For the text-containing cell, return its midpoint in (x, y) coordinate format. 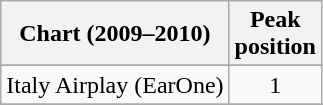
1 (275, 85)
Chart (2009–2010) (115, 34)
Italy Airplay (EarOne) (115, 85)
Peakposition (275, 34)
